Find where the given text appears and provide that cell's center as (X, Y) coordinate. 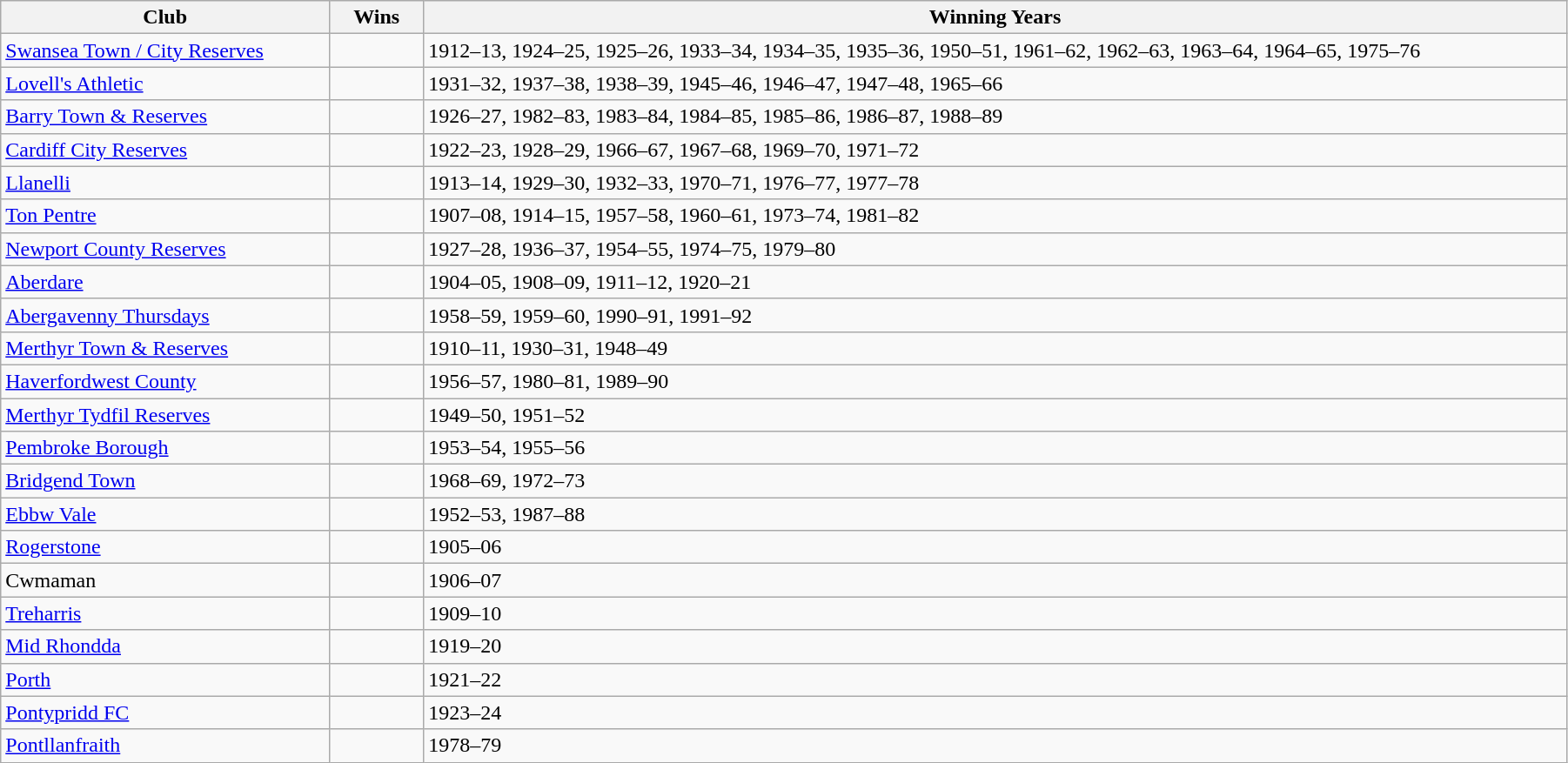
1953–54, 1955–56 (995, 448)
1956–57, 1980–81, 1989–90 (995, 381)
1910–11, 1930–31, 1948–49 (995, 348)
1919–20 (995, 646)
Haverfordwest County (165, 381)
Ton Pentre (165, 216)
1931–32, 1937–38, 1938–39, 1945–46, 1946–47, 1947–48, 1965–66 (995, 84)
Porth (165, 679)
Bridgend Town (165, 481)
Lovell's Athletic (165, 84)
Barry Town & Reserves (165, 117)
Cardiff City Reserves (165, 150)
Aberdare (165, 282)
Rogerstone (165, 547)
1968–69, 1972–73 (995, 481)
Treharris (165, 613)
1904–05, 1908–09, 1911–12, 1920–21 (995, 282)
1958–59, 1959–60, 1990–91, 1991–92 (995, 315)
1909–10 (995, 613)
Newport County Reserves (165, 249)
1949–50, 1951–52 (995, 415)
1926–27, 1982–83, 1983–84, 1984–85, 1985–86, 1986–87, 1988–89 (995, 117)
Pembroke Borough (165, 448)
Club (165, 17)
1978–79 (995, 746)
Ebbw Vale (165, 514)
Merthyr Town & Reserves (165, 348)
1922–23, 1928–29, 1966–67, 1967–68, 1969–70, 1971–72 (995, 150)
Mid Rhondda (165, 646)
Abergavenny Thursdays (165, 315)
1927–28, 1936–37, 1954–55, 1974–75, 1979–80 (995, 249)
Winning Years (995, 17)
Swansea Town / City Reserves (165, 50)
Pontllanfraith (165, 746)
1923–24 (995, 713)
Llanelli (165, 183)
1921–22 (995, 679)
1905–06 (995, 547)
1906–07 (995, 580)
Merthyr Tydfil Reserves (165, 415)
Cwmaman (165, 580)
Wins (377, 17)
1912–13, 1924–25, 1925–26, 1933–34, 1934–35, 1935–36, 1950–51, 1961–62, 1962–63, 1963–64, 1964–65, 1975–76 (995, 50)
1907–08, 1914–15, 1957–58, 1960–61, 1973–74, 1981–82 (995, 216)
1952–53, 1987–88 (995, 514)
Pontypridd FC (165, 713)
1913–14, 1929–30, 1932–33, 1970–71, 1976–77, 1977–78 (995, 183)
